Search for the cell housing the specified text and yield its [x, y] center coordinate. 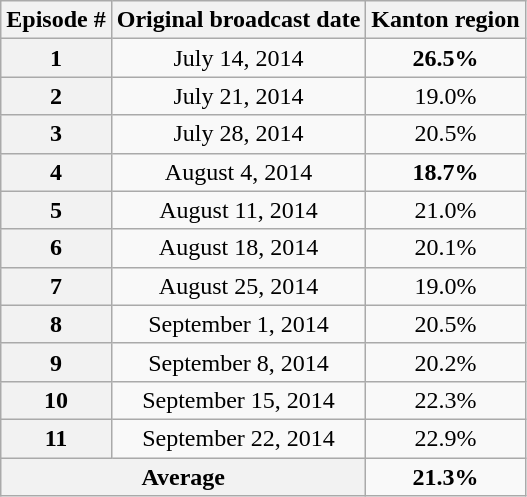
22.3% [446, 400]
20.2% [446, 362]
Original broadcast date [238, 20]
11 [56, 438]
July 28, 2014 [238, 134]
3 [56, 134]
August 25, 2014 [238, 286]
Kanton region [446, 20]
20.1% [446, 248]
18.7% [446, 172]
1 [56, 58]
July 14, 2014 [238, 58]
8 [56, 324]
August 11, 2014 [238, 210]
21.3% [446, 477]
2 [56, 96]
September 8, 2014 [238, 362]
Episode # [56, 20]
August 4, 2014 [238, 172]
4 [56, 172]
Average [184, 477]
26.5% [446, 58]
21.0% [446, 210]
22.9% [446, 438]
September 22, 2014 [238, 438]
9 [56, 362]
6 [56, 248]
July 21, 2014 [238, 96]
7 [56, 286]
September 15, 2014 [238, 400]
10 [56, 400]
September 1, 2014 [238, 324]
5 [56, 210]
August 18, 2014 [238, 248]
